Pinpoint the cell where the given text exists, returning its (x, y) midpoint coordinate. 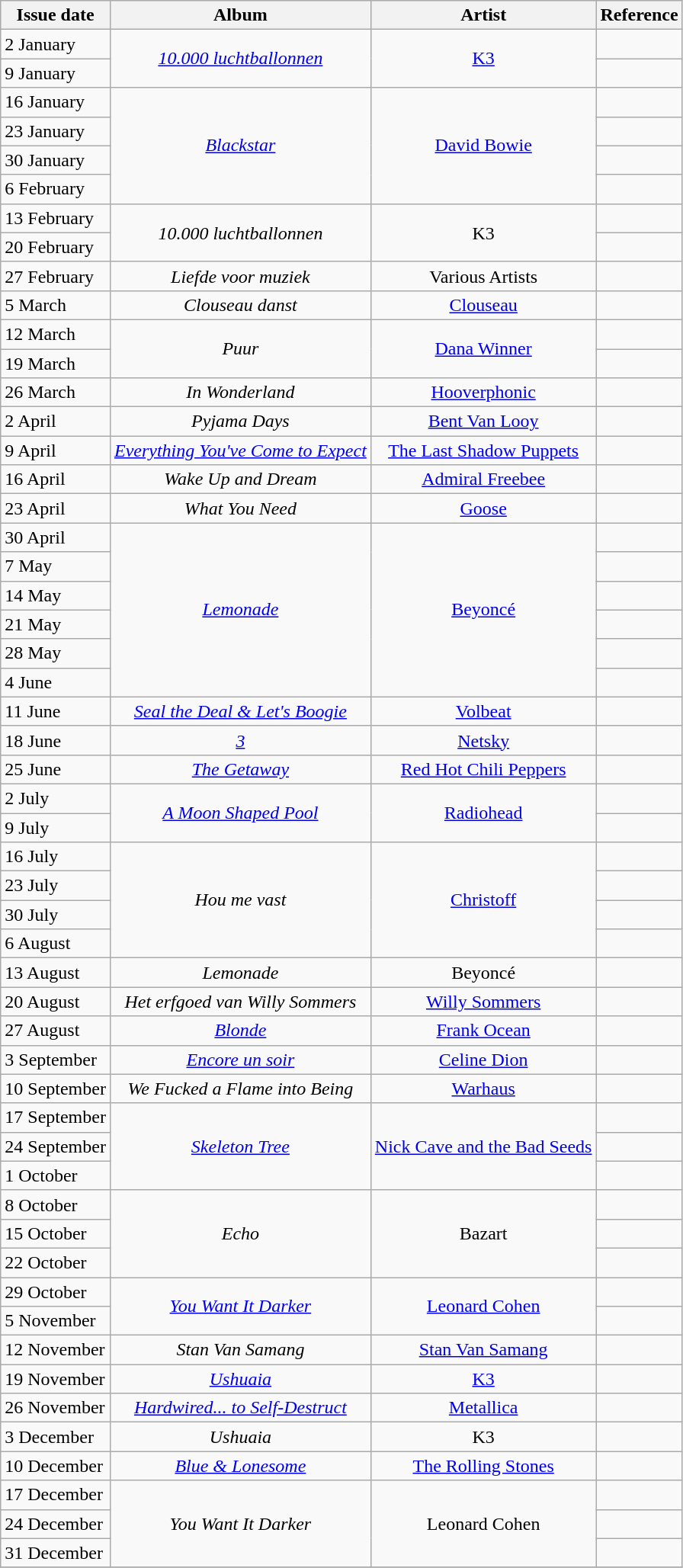
25 June (56, 769)
Blackstar (240, 146)
23 July (56, 886)
24 September (56, 1146)
Het erfgoed van Willy Sommers (240, 1002)
13 February (56, 218)
9 January (56, 73)
In Wonderland (240, 393)
13 August (56, 973)
Willy Sommers (483, 1002)
9 April (56, 451)
Admiral Freebee (483, 479)
19 November (56, 1379)
7 May (56, 566)
Radiohead (483, 813)
Celine Dion (483, 1060)
27 February (56, 276)
8 October (56, 1204)
3 (240, 740)
Pyjama Days (240, 422)
Bent Van Looy (483, 422)
18 June (56, 740)
Hooverphonic (483, 393)
16 January (56, 102)
11 June (56, 711)
Seal the Deal & Let's Boogie (240, 711)
16 July (56, 857)
Encore un soir (240, 1060)
Netsky (483, 740)
4 June (56, 682)
3 December (56, 1437)
Blonde (240, 1031)
Dana Winner (483, 348)
5 March (56, 305)
Hardwired... to Self-Destruct (240, 1408)
David Bowie (483, 146)
Volbeat (483, 711)
10 December (56, 1466)
21 May (56, 624)
24 December (56, 1524)
12 November (56, 1350)
29 October (56, 1292)
Various Artists (483, 276)
Album (240, 15)
27 August (56, 1031)
17 December (56, 1495)
5 November (56, 1321)
14 May (56, 595)
Everything You've Come to Expect (240, 451)
Artist (483, 15)
19 March (56, 364)
Issue date (56, 15)
10 September (56, 1089)
22 October (56, 1262)
12 March (56, 334)
Puur (240, 348)
Skeleton Tree (240, 1146)
Christoff (483, 900)
Echo (240, 1233)
Blue & Lonesome (240, 1466)
Bazart (483, 1233)
30 April (56, 537)
Frank Ocean (483, 1031)
Hou me vast (240, 900)
9 July (56, 827)
31 December (56, 1553)
30 January (56, 160)
17 September (56, 1117)
Metallica (483, 1408)
The Rolling Stones (483, 1466)
The Last Shadow Puppets (483, 451)
26 March (56, 393)
20 February (56, 247)
Clouseau (483, 305)
Warhaus (483, 1089)
Liefde voor muziek (240, 276)
We Fucked a Flame into Being (240, 1089)
The Getaway (240, 769)
16 April (56, 479)
26 November (56, 1408)
23 January (56, 131)
3 September (56, 1060)
Goose (483, 508)
2 January (56, 44)
28 May (56, 653)
1 October (56, 1175)
Clouseau danst (240, 305)
2 April (56, 422)
Nick Cave and the Bad Seeds (483, 1146)
6 August (56, 944)
2 July (56, 798)
6 February (56, 189)
15 October (56, 1233)
What You Need (240, 508)
Red Hot Chili Peppers (483, 769)
Reference (639, 15)
20 August (56, 1002)
30 July (56, 915)
Wake Up and Dream (240, 479)
23 April (56, 508)
A Moon Shaped Pool (240, 813)
